Locate the cell with the specified text and output its (X, Y) center coordinate. 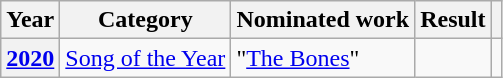
Song of the Year (146, 58)
Year (30, 20)
2020 (30, 58)
Nominated work (323, 20)
Category (146, 20)
Result (453, 20)
"The Bones" (323, 58)
